Search for the cell housing the specified text and yield its [X, Y] center coordinate. 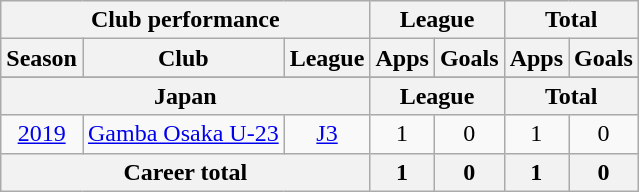
Career total [186, 172]
Gamba Osaka U-23 [183, 134]
Club performance [186, 20]
2019 [42, 134]
Club [183, 58]
Season [42, 58]
Japan [186, 96]
J3 [327, 134]
